Capture the cell that displays the provided text and extract its [x, y] central coordinate. 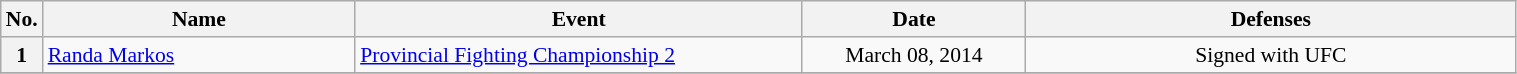
Provincial Fighting Championship 2 [578, 55]
No. [22, 19]
Name [199, 19]
Randa Markos [199, 55]
1 [22, 55]
Defenses [1271, 19]
March 08, 2014 [914, 55]
Date [914, 19]
Event [578, 19]
Signed with UFC [1271, 55]
